Detect which cell encompasses the target text, then output its [X, Y] center coordinate. 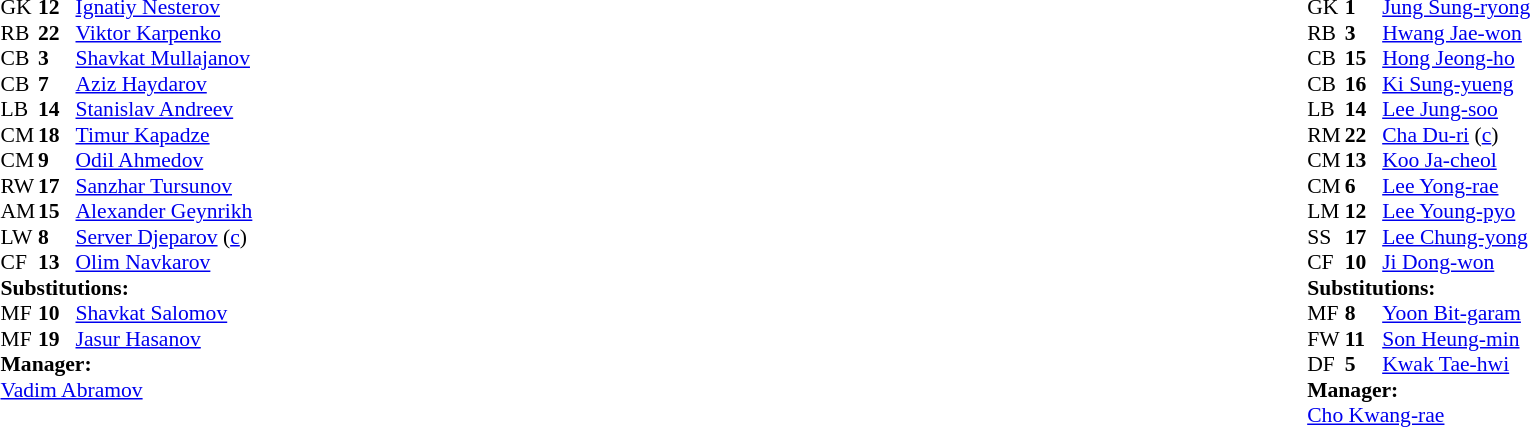
9 [57, 161]
16 [1364, 84]
12 [1364, 211]
SS [1326, 237]
RM [1326, 135]
Alexander Geynrikh [164, 211]
FW [1326, 339]
Stanislav Andreev [164, 109]
Son Heung-min [1456, 339]
RW [19, 186]
Hong Jeong-ho [1456, 59]
Olim Navkarov [164, 263]
Viktor Karpenko [164, 33]
Lee Young-pyo [1456, 211]
7 [57, 84]
Timur Kapadze [164, 135]
6 [1364, 186]
Kwak Tae-hwi [1456, 365]
Lee Jung-soo [1456, 109]
Odil Ahmedov [164, 161]
11 [1364, 339]
Aziz Haydarov [164, 84]
Vadim Abramov [126, 390]
18 [57, 135]
Koo Ja-cheol [1456, 161]
Lee Yong-rae [1456, 186]
Jasur Hasanov [164, 339]
19 [57, 339]
Lee Chung-yong [1456, 237]
Yoon Bit-garam [1456, 313]
Ji Dong-won [1456, 263]
Shavkat Mullajanov [164, 59]
Sanzhar Tursunov [164, 186]
Hwang Jae-won [1456, 33]
DF [1326, 365]
LM [1326, 211]
5 [1364, 365]
AM [19, 211]
Cha Du-ri (c) [1456, 135]
Server Djeparov (c) [164, 237]
Ki Sung-yueng [1456, 84]
LW [19, 237]
Shavkat Salomov [164, 313]
